Locate the cell with the specified text and output its [X, Y] center coordinate. 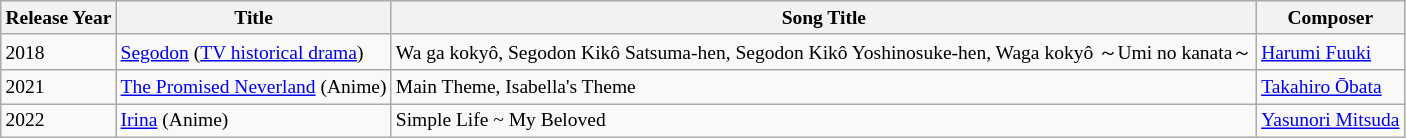
Composer [1330, 18]
Release Year [58, 18]
2022 [58, 120]
Segodon (TV historical drama) [254, 52]
Title [254, 18]
Simple Life ~ My Beloved [824, 120]
Irina (Anime) [254, 120]
Takahiro Ōbata [1330, 86]
Harumi Fuuki [1330, 52]
Song Title [824, 18]
Wa ga kokyô, Segodon Kikô Satsuma-hen, Segodon Kikô Yoshinosuke-hen, Waga kokyô ～Umi no kanata～ [824, 52]
Main Theme, Isabella's Theme [824, 86]
2021 [58, 86]
The Promised Neverland (Anime) [254, 86]
2018 [58, 52]
Yasunori Mitsuda [1330, 120]
